Determine the (X, Y) coordinate at the center of the cell enclosing the given text.  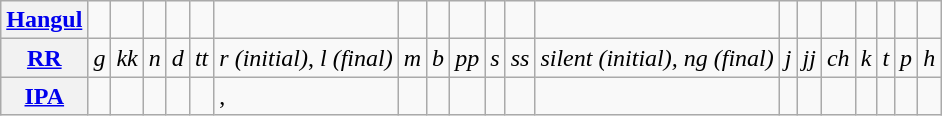
j (788, 58)
p (906, 58)
tt (201, 58)
n (154, 58)
b (438, 58)
, (306, 96)
h (930, 58)
Hangul (44, 20)
pp (468, 58)
silent (initial), ng (final) (657, 58)
k (866, 58)
ss (520, 58)
m (412, 58)
ch (838, 58)
t (886, 58)
g (100, 58)
r (initial), l (final) (306, 58)
s (495, 58)
d (178, 58)
RR (44, 58)
jj (809, 58)
IPA (44, 96)
kk (127, 58)
